Identify which cell holds the provided text, then report its (X, Y) central coordinate. 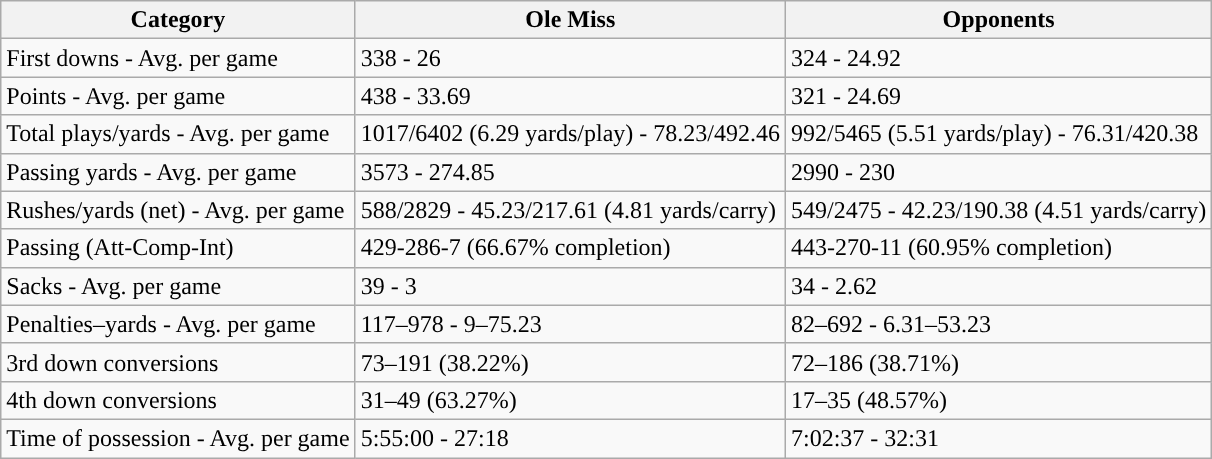
992/5465 (5.51 yards/play) - 76.31/420.38 (998, 134)
438 - 33.69 (570, 96)
2990 - 230 (998, 172)
First downs - Avg. per game (178, 58)
Category (178, 20)
Time of possession - Avg. per game (178, 438)
588/2829 - 45.23/217.61 (4.81 yards/carry) (570, 210)
Penalties–yards - Avg. per game (178, 324)
5:55:00 - 27:18 (570, 438)
72–186 (38.71%) (998, 362)
429-286-7 (66.67% completion) (570, 248)
4th down conversions (178, 400)
443-270-11 (60.95% completion) (998, 248)
Opponents (998, 20)
7:02:37 - 32:31 (998, 438)
31–49 (63.27%) (570, 400)
Passing yards - Avg. per game (178, 172)
34 - 2.62 (998, 286)
17–35 (48.57%) (998, 400)
82–692 - 6.31–53.23 (998, 324)
338 - 26 (570, 58)
Ole Miss (570, 20)
1017/6402 (6.29 yards/play) - 78.23/492.46 (570, 134)
73–191 (38.22%) (570, 362)
117–978 - 9–75.23 (570, 324)
Total plays/yards - Avg. per game (178, 134)
549/2475 - 42.23/190.38 (4.51 yards/carry) (998, 210)
Sacks - Avg. per game (178, 286)
Passing (Att-Comp-Int) (178, 248)
39 - 3 (570, 286)
Rushes/yards (net) - Avg. per game (178, 210)
324 - 24.92 (998, 58)
3573 - 274.85 (570, 172)
3rd down conversions (178, 362)
Points - Avg. per game (178, 96)
321 - 24.69 (998, 96)
